Return (X, Y) of the center of cell containing provided text 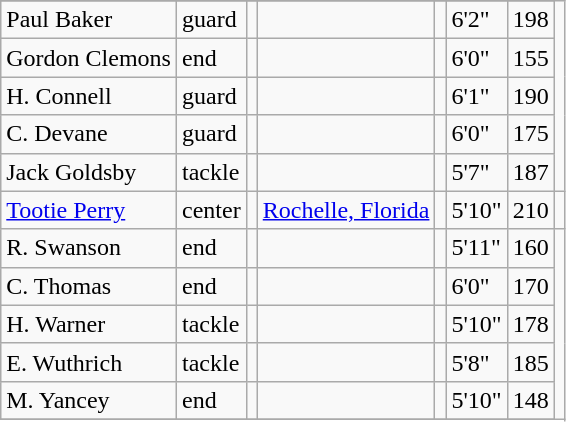
175 (530, 134)
178 (530, 324)
E. Wuthrich (89, 362)
H. Connell (89, 96)
H. Warner (89, 324)
198 (530, 20)
5'7" (476, 172)
210 (530, 210)
148 (530, 400)
185 (530, 362)
190 (530, 96)
5'11" (476, 248)
Rochelle, Florida (346, 210)
160 (530, 248)
Tootie Perry (89, 210)
187 (530, 172)
Gordon Clemons (89, 58)
Paul Baker (89, 20)
6'2" (476, 20)
M. Yancey (89, 400)
5'8" (476, 362)
C. Devane (89, 134)
6'1" (476, 96)
Jack Goldsby (89, 172)
170 (530, 286)
155 (530, 58)
R. Swanson (89, 248)
center (211, 210)
C. Thomas (89, 286)
